Find where the given text appears and provide that cell's center as [x, y] coordinate. 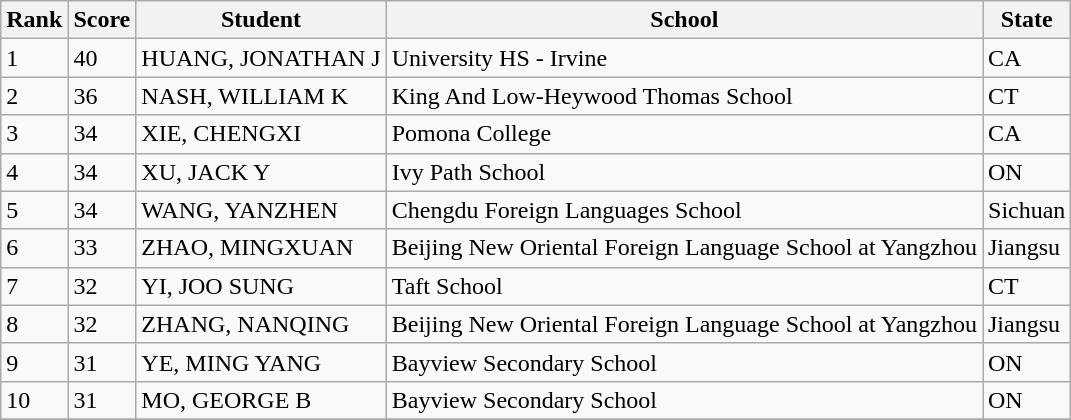
Ivy Path School [684, 172]
5 [34, 210]
NASH, WILLIAM K [261, 96]
State [1026, 20]
Score [102, 20]
School [684, 20]
Student [261, 20]
2 [34, 96]
3 [34, 134]
8 [34, 324]
36 [102, 96]
ZHAO, MINGXUAN [261, 248]
9 [34, 362]
4 [34, 172]
33 [102, 248]
Pomona College [684, 134]
10 [34, 400]
King And Low-Heywood Thomas School [684, 96]
7 [34, 286]
MO, GEORGE B [261, 400]
40 [102, 58]
HUANG, JONATHAN J [261, 58]
Chengdu Foreign Languages School [684, 210]
YE, MING YANG [261, 362]
YI, JOO SUNG [261, 286]
6 [34, 248]
ZHANG, NANQING [261, 324]
University HS - Irvine [684, 58]
Taft School [684, 286]
XU, JACK Y [261, 172]
XIE, CHENGXI [261, 134]
1 [34, 58]
Rank [34, 20]
WANG, YANZHEN [261, 210]
Sichuan [1026, 210]
